Find where the given text appears and provide that cell's center as [x, y] coordinate. 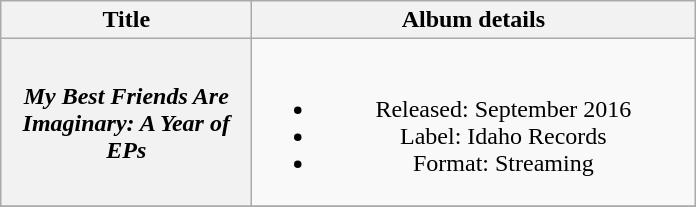
My Best Friends Are Imaginary: A Year of EPs [126, 122]
Title [126, 20]
Album details [474, 20]
Released: September 2016Label: Idaho RecordsFormat: Streaming [474, 122]
